Extract the (x, y) coordinate from the center of the cell holding the provided text.  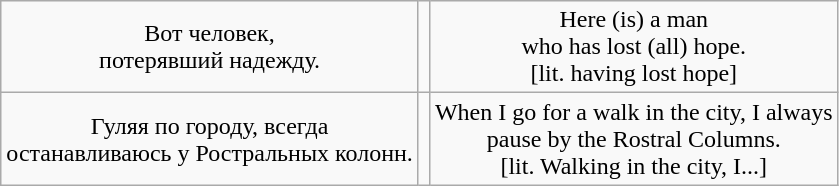
When I go for a walk in the city, I alwayspause by the Rostral Columns.[lit. Walking in the city, I...] (634, 139)
Гуляя по городу, всегдаостанавливаюсь у Ростральных колонн. (210, 139)
Here (is) a manwho has lost (all) hope.[lit. having lost hope] (634, 47)
Вот человек,потерявший надежду. (210, 47)
